Pinpoint the cell where the given text exists, returning its [x, y] midpoint coordinate. 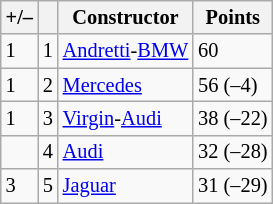
31 (–29) [232, 186]
38 (–22) [232, 118]
56 (–4) [232, 85]
Andretti-BMW [126, 51]
Jaguar [126, 186]
+/– [20, 17]
Audi [126, 152]
4 [48, 152]
Constructor [126, 17]
5 [48, 186]
Virgin-Audi [126, 118]
32 (–28) [232, 152]
60 [232, 51]
Points [232, 17]
Mercedes [126, 85]
2 [48, 85]
